Output the (X, Y) coordinate of the center of the cell containing the given text.  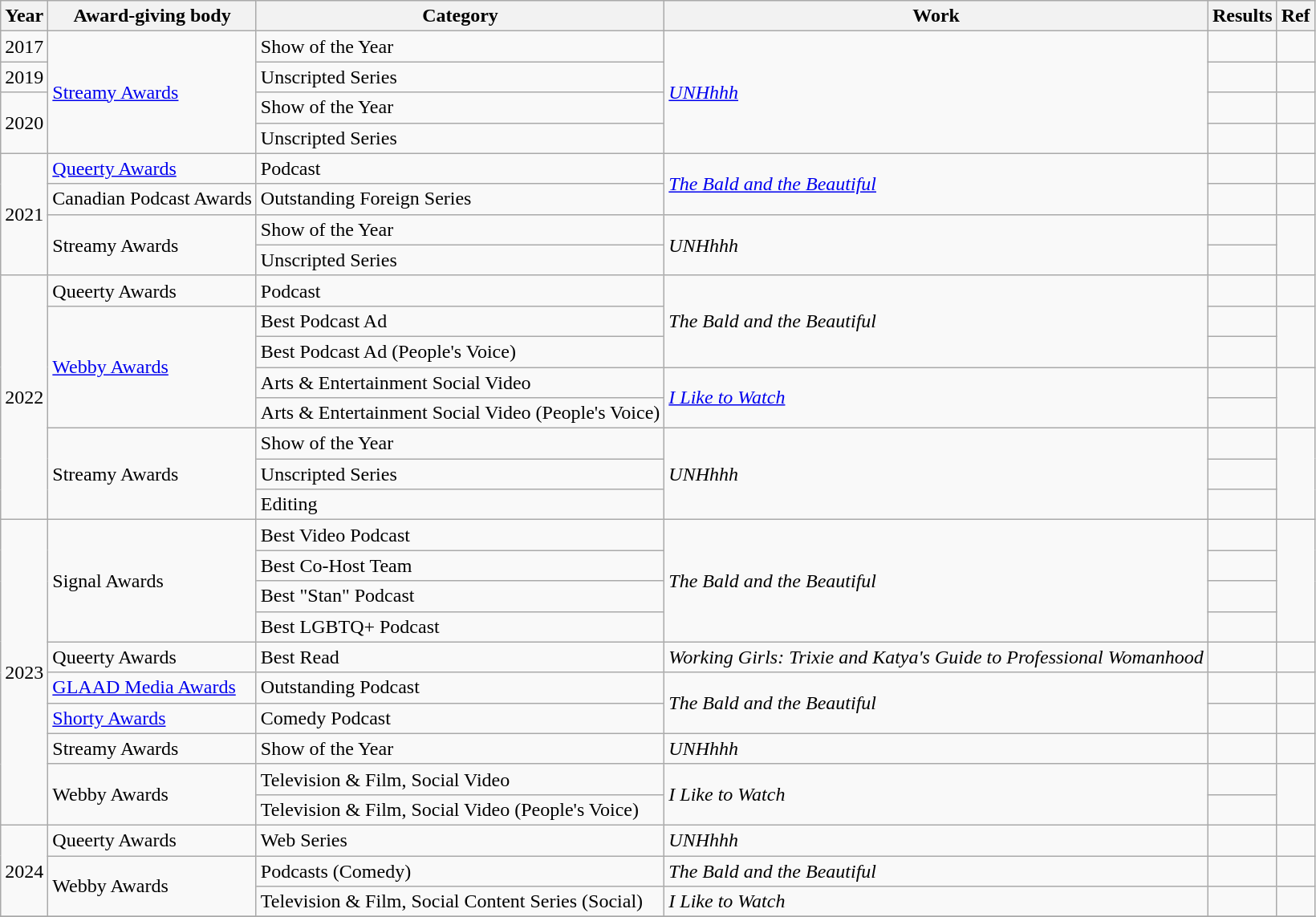
Results (1242, 16)
2022 (24, 397)
Podcasts (Comedy) (461, 870)
GLAAD Media Awards (152, 688)
Best Video Podcast (461, 535)
Canadian Podcast Awards (152, 199)
Television & Film, Social Content Series (Social) (461, 902)
Working Girls: Trixie and Katya's Guide to Professional Womanhood (936, 657)
Best "Stan" Podcast (461, 596)
2023 (24, 672)
Best Podcast Ad (People's Voice) (461, 351)
2021 (24, 214)
Web Series (461, 840)
Outstanding Foreign Series (461, 199)
Best Read (461, 657)
Year (24, 16)
Shorty Awards (152, 718)
Best Co-Host Team (461, 566)
2019 (24, 77)
Arts & Entertainment Social Video (People's Voice) (461, 413)
2017 (24, 47)
Television & Film, Social Video (461, 779)
Television & Film, Social Video (People's Voice) (461, 809)
Best Podcast Ad (461, 321)
Signal Awards (152, 581)
Best LGBTQ+ Podcast (461, 627)
Award-giving body (152, 16)
Work (936, 16)
Outstanding Podcast (461, 688)
Editing (461, 505)
Arts & Entertainment Social Video (461, 383)
Ref (1295, 16)
2024 (24, 870)
Category (461, 16)
2020 (24, 123)
Comedy Podcast (461, 718)
